Extract the (x, y) coordinate from the center of the cell holding the provided text.  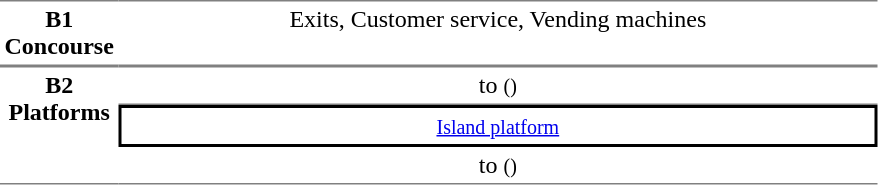
Exits, Customer service, Vending machines (498, 33)
B1Concourse (59, 33)
Island platform (498, 126)
B2Platforms (59, 125)
